Return [x, y] of the center of cell containing provided text 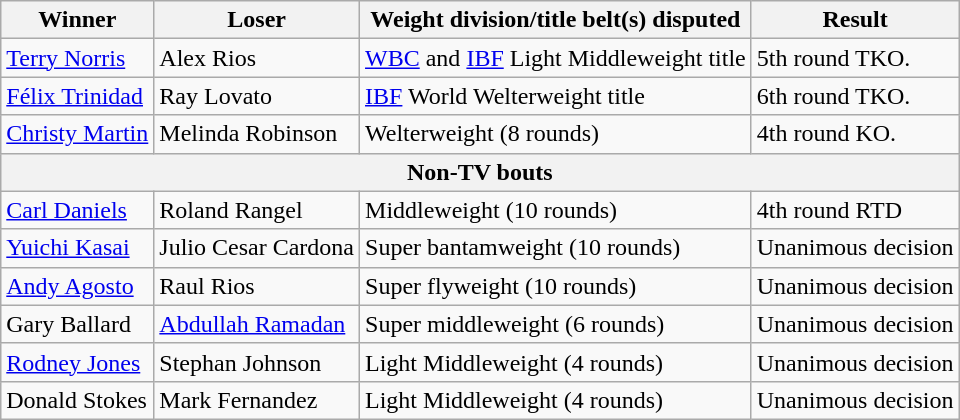
Weight division/title belt(s) disputed [556, 20]
Super flyweight (10 rounds) [556, 286]
Stephan Johnson [257, 362]
Mark Fernandez [257, 400]
Alex Rios [257, 58]
Julio Cesar Cardona [257, 248]
Christy Martin [78, 134]
Ray Lovato [257, 96]
Result [855, 20]
Super middleweight (6 rounds) [556, 324]
Middleweight (10 rounds) [556, 210]
Loser [257, 20]
Félix Trinidad [78, 96]
Roland Rangel [257, 210]
Yuichi Kasai [78, 248]
Super bantamweight (10 rounds) [556, 248]
Winner [78, 20]
4th round KO. [855, 134]
Non-TV bouts [480, 172]
Terry Norris [78, 58]
Andy Agosto [78, 286]
Gary Ballard [78, 324]
Abdullah Ramadan [257, 324]
IBF World Welterweight title [556, 96]
4th round RTD [855, 210]
Melinda Robinson [257, 134]
5th round TKO. [855, 58]
WBC and IBF Light Middleweight title [556, 58]
Raul Rios [257, 286]
6th round TKO. [855, 96]
Carl Daniels [78, 210]
Rodney Jones [78, 362]
Welterweight (8 rounds) [556, 134]
Donald Stokes [78, 400]
